Detect which cell encompasses the target text, then output its (X, Y) center coordinate. 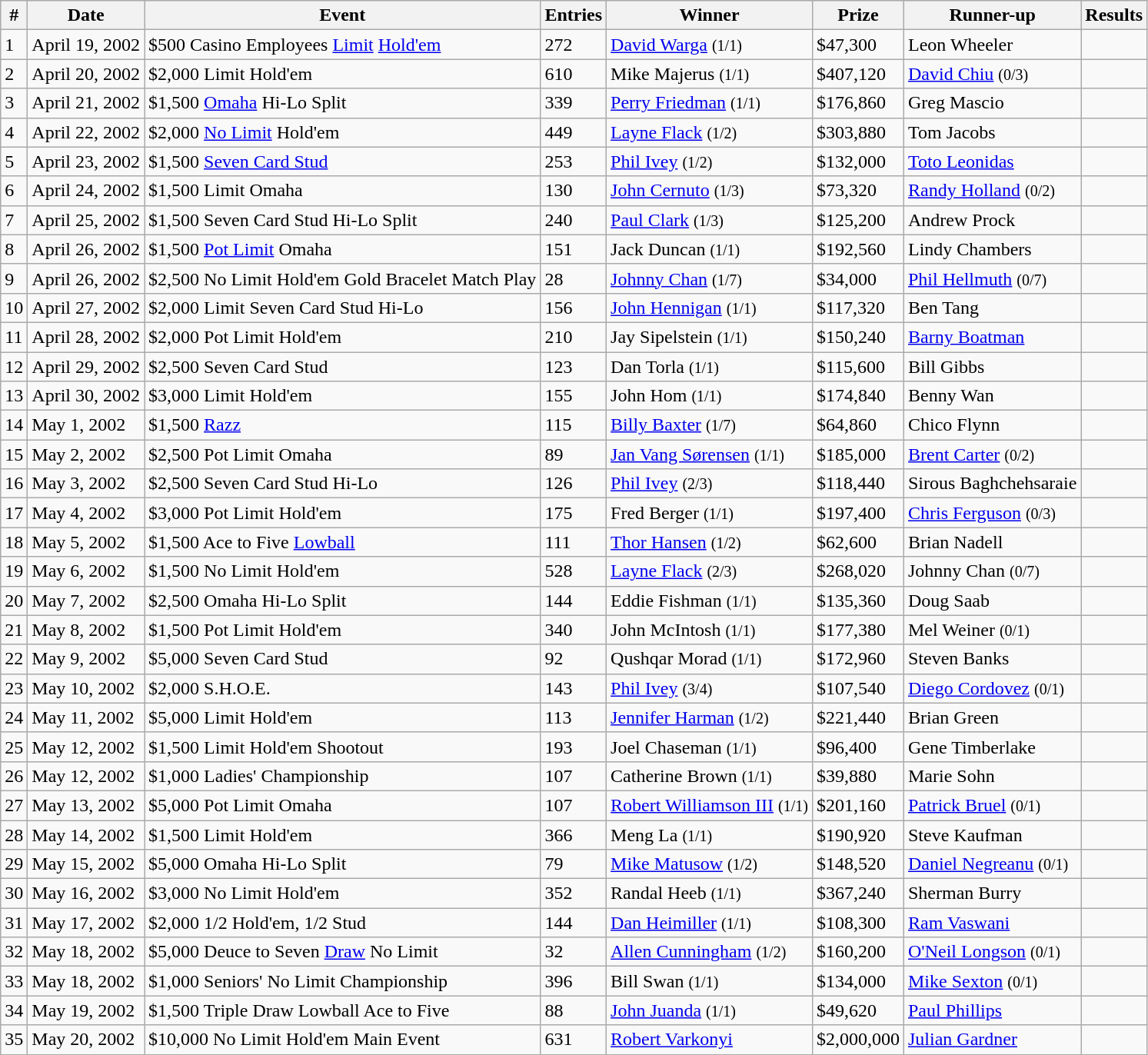
$176,860 (858, 103)
David Warga (1/1) (710, 45)
May 16, 2002 (86, 894)
$150,240 (858, 337)
89 (574, 454)
$47,300 (858, 45)
John McIntosh (1/1) (710, 630)
May 14, 2002 (86, 834)
May 4, 2002 (86, 513)
John Hom (1/1) (710, 396)
$49,620 (858, 1010)
May 2, 2002 (86, 454)
156 (574, 308)
$115,600 (858, 367)
29 (14, 864)
151 (574, 249)
Barny Boatman (992, 337)
$2,500 No Limit Hold'em Gold Bracelet Match Play (343, 278)
Date (86, 15)
Doug Saab (992, 601)
May 17, 2002 (86, 923)
130 (574, 191)
$5,000 Limit Hold'em (343, 717)
$1,500 Limit Hold'em Shootout (343, 747)
Brent Carter (0/2) (992, 454)
240 (574, 220)
Billy Baxter (1/7) (710, 425)
April 30, 2002 (86, 396)
$185,000 (858, 454)
92 (574, 659)
May 9, 2002 (86, 659)
$268,020 (858, 571)
272 (574, 45)
April 22, 2002 (86, 132)
$1,500 Ace to Five Lowball (343, 542)
$132,000 (858, 161)
$303,880 (858, 132)
5 (14, 161)
Meng La (1/1) (710, 834)
$64,860 (858, 425)
$39,880 (858, 776)
Greg Mascio (992, 103)
$1,500 Seven Card Stud (343, 161)
340 (574, 630)
May 10, 2002 (86, 688)
Andrew Prock (992, 220)
35 (14, 1040)
April 29, 2002 (86, 367)
20 (14, 601)
Sirous Baghchehsaraie (992, 484)
$5,000 Omaha Hi-Lo Split (343, 864)
$107,540 (858, 688)
528 (574, 571)
$1,500 Razz (343, 425)
John Cernuto (1/3) (710, 191)
$73,320 (858, 191)
$1,500 Pot Limit Omaha (343, 249)
$1,500 No Limit Hold'em (343, 571)
Johnny Chan (1/7) (710, 278)
Phil Hellmuth (0/7) (992, 278)
$5,000 Deuce to Seven Draw No Limit (343, 952)
Toto Leonidas (992, 161)
193 (574, 747)
Mike Sexton (0/1) (992, 981)
$367,240 (858, 894)
$3,000 Limit Hold'em (343, 396)
Jan Vang Sørensen (1/1) (710, 454)
18 (14, 542)
$134,000 (858, 981)
123 (574, 367)
May 13, 2002 (86, 805)
Robert Williamson III (1/1) (710, 805)
Phil Ivey (2/3) (710, 484)
Eddie Fishman (1/1) (710, 601)
23 (14, 688)
Ram Vaswani (992, 923)
17 (14, 513)
Marie Sohn (992, 776)
Benny Wan (992, 396)
Mike Matusow (1/2) (710, 864)
25 (14, 747)
13 (14, 396)
22 (14, 659)
$118,440 (858, 484)
$2,000 Pot Limit Hold'em (343, 337)
31 (14, 923)
15 (14, 454)
$1,500 Triple Draw Lowball Ace to Five (343, 1010)
Leon Wheeler (992, 45)
9 (14, 278)
April 25, 2002 (86, 220)
May 19, 2002 (86, 1010)
631 (574, 1040)
May 5, 2002 (86, 542)
Results (1114, 15)
19 (14, 571)
$3,000 No Limit Hold'em (343, 894)
Lindy Chambers (992, 249)
Fred Berger (1/1) (710, 513)
$177,380 (858, 630)
1 (14, 45)
Prize (858, 15)
Tom Jacobs (992, 132)
Runner-up (992, 15)
$1,500 Seven Card Stud Hi-Lo Split (343, 220)
$1,500 Omaha Hi-Lo Split (343, 103)
April 20, 2002 (86, 74)
143 (574, 688)
Steve Kaufman (992, 834)
Event (343, 15)
111 (574, 542)
$5,000 Seven Card Stud (343, 659)
Jay Sipelstein (1/1) (710, 337)
$34,000 (858, 278)
$1,000 Ladies' Championship (343, 776)
$197,400 (858, 513)
30 (14, 894)
April 27, 2002 (86, 308)
Brian Green (992, 717)
$1,000 Seniors' No Limit Championship (343, 981)
$1,500 Limit Hold'em (343, 834)
352 (574, 894)
$190,920 (858, 834)
79 (574, 864)
Entries (574, 15)
12 (14, 367)
$108,300 (858, 923)
$500 Casino Employees Limit Hold'em (343, 45)
Chico Flynn (992, 425)
Paul Clark (1/3) (710, 220)
Bill Swan (1/1) (710, 981)
$2,500 Pot Limit Omaha (343, 454)
26 (14, 776)
10 (14, 308)
175 (574, 513)
Jack Duncan (1/1) (710, 249)
Layne Flack (2/3) (710, 571)
$2,000 No Limit Hold'em (343, 132)
David Chiu (0/3) (992, 74)
April 21, 2002 (86, 103)
8 (14, 249)
155 (574, 396)
$2,500 Seven Card Stud Hi-Lo (343, 484)
Brian Nadell (992, 542)
$5,000 Pot Limit Omaha (343, 805)
27 (14, 805)
Chris Ferguson (0/3) (992, 513)
115 (574, 425)
Winner (710, 15)
April 19, 2002 (86, 45)
$174,840 (858, 396)
April 23, 2002 (86, 161)
Mike Majerus (1/1) (710, 74)
14 (14, 425)
Johnny Chan (0/7) (992, 571)
May 1, 2002 (86, 425)
$192,560 (858, 249)
Julian Gardner (992, 1040)
$407,120 (858, 74)
Randal Heeb (1/1) (710, 894)
$125,200 (858, 220)
John Hennigan (1/1) (710, 308)
May 7, 2002 (86, 601)
24 (14, 717)
May 15, 2002 (86, 864)
$2,000 S.H.O.E. (343, 688)
$2,000 Limit Hold'em (343, 74)
34 (14, 1010)
April 24, 2002 (86, 191)
$3,000 Pot Limit Hold'em (343, 513)
$160,200 (858, 952)
210 (574, 337)
Patrick Bruel (0/1) (992, 805)
Phil Ivey (3/4) (710, 688)
Randy Holland (0/2) (992, 191)
May 11, 2002 (86, 717)
Gene Timberlake (992, 747)
113 (574, 717)
$135,360 (858, 601)
$221,440 (858, 717)
May 6, 2002 (86, 571)
$1,500 Pot Limit Hold'em (343, 630)
Catherine Brown (1/1) (710, 776)
610 (574, 74)
Joel Chaseman (1/1) (710, 747)
33 (14, 981)
$117,320 (858, 308)
339 (574, 103)
Layne Flack (1/2) (710, 132)
7 (14, 220)
Mel Weiner (0/1) (992, 630)
Steven Banks (992, 659)
Perry Friedman (1/1) (710, 103)
4 (14, 132)
$96,400 (858, 747)
Paul Phillips (992, 1010)
Robert Varkonyi (710, 1040)
449 (574, 132)
Diego Cordovez (0/1) (992, 688)
May 8, 2002 (86, 630)
$2,500 Omaha Hi-Lo Split (343, 601)
$172,960 (858, 659)
11 (14, 337)
366 (574, 834)
Sherman Burry (992, 894)
O'Neil Longson (0/1) (992, 952)
$2,000 Limit Seven Card Stud Hi-Lo (343, 308)
# (14, 15)
Dan Heimiller (1/1) (710, 923)
Jennifer Harman (1/2) (710, 717)
126 (574, 484)
John Juanda (1/1) (710, 1010)
Daniel Negreanu (0/1) (992, 864)
253 (574, 161)
2 (14, 74)
Dan Torla (1/1) (710, 367)
$148,520 (858, 864)
$10,000 No Limit Hold'em Main Event (343, 1040)
88 (574, 1010)
Bill Gibbs (992, 367)
May 20, 2002 (86, 1040)
$2,500 Seven Card Stud (343, 367)
Ben Tang (992, 308)
$1,500 Limit Omaha (343, 191)
Qushqar Morad (1/1) (710, 659)
$2,000,000 (858, 1040)
21 (14, 630)
3 (14, 103)
$2,000 1/2 Hold'em, 1/2 Stud (343, 923)
Allen Cunningham (1/2) (710, 952)
6 (14, 191)
16 (14, 484)
Thor Hansen (1/2) (710, 542)
$201,160 (858, 805)
$62,600 (858, 542)
Phil Ivey (1/2) (710, 161)
May 3, 2002 (86, 484)
396 (574, 981)
April 28, 2002 (86, 337)
